Return the (X, Y) coordinate for the center point of the cell that contains the specified text.  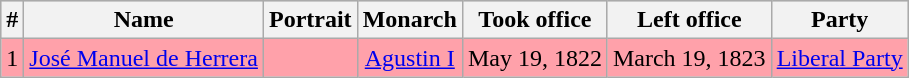
Monarch (410, 20)
Portrait (310, 20)
Left office (689, 20)
Agustin I (410, 58)
Party (840, 20)
March 19, 1823 (689, 58)
1 (12, 58)
Took office (534, 20)
Liberal Party (840, 58)
José Manuel de Herrera (144, 58)
# (12, 20)
May 19, 1822 (534, 58)
Name (144, 20)
